Extract the [x, y] coordinate from the center of the cell holding the provided text.  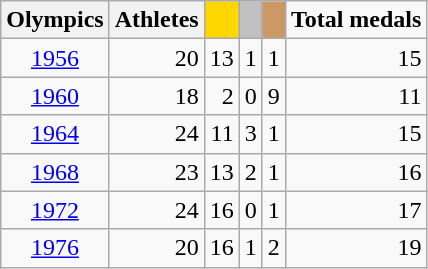
3 [250, 134]
19 [356, 248]
1972 [55, 210]
18 [156, 96]
Total medals [356, 20]
23 [156, 172]
17 [356, 210]
1968 [55, 172]
9 [274, 96]
1964 [55, 134]
Athletes [156, 20]
1960 [55, 96]
1976 [55, 248]
Olympics [55, 20]
1956 [55, 58]
